Search for the cell housing the specified text and yield its [X, Y] center coordinate. 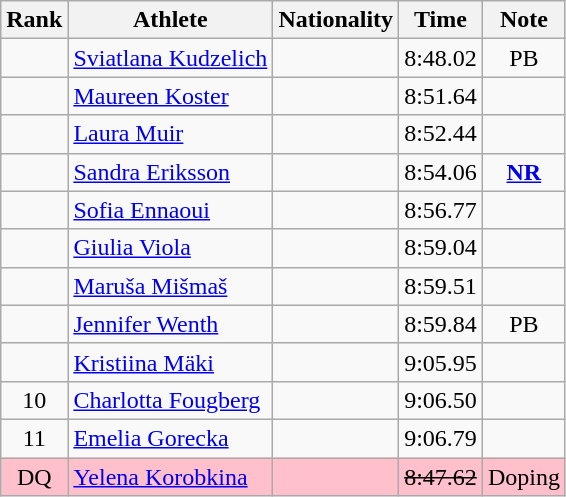
8:59.51 [441, 286]
Yelena Korobkina [170, 477]
Athlete [170, 20]
Rank [34, 20]
Note [524, 20]
8:59.84 [441, 324]
11 [34, 438]
Sandra Eriksson [170, 172]
8:51.64 [441, 96]
NR [524, 172]
8:52.44 [441, 134]
Doping [524, 477]
Sofia Ennaoui [170, 210]
Maureen Koster [170, 96]
Laura Muir [170, 134]
8:54.06 [441, 172]
DQ [34, 477]
Giulia Viola [170, 248]
10 [34, 400]
8:47.62 [441, 477]
Maruša Mišmaš [170, 286]
Nationality [336, 20]
Kristiina Mäki [170, 362]
Jennifer Wenth [170, 324]
Charlotta Fougberg [170, 400]
8:56.77 [441, 210]
9:05.95 [441, 362]
Sviatlana Kudzelich [170, 58]
Time [441, 20]
9:06.79 [441, 438]
8:48.02 [441, 58]
8:59.04 [441, 248]
9:06.50 [441, 400]
Emelia Gorecka [170, 438]
